Scan for the cell matching the given text and deliver its (X, Y) coordinate at center. 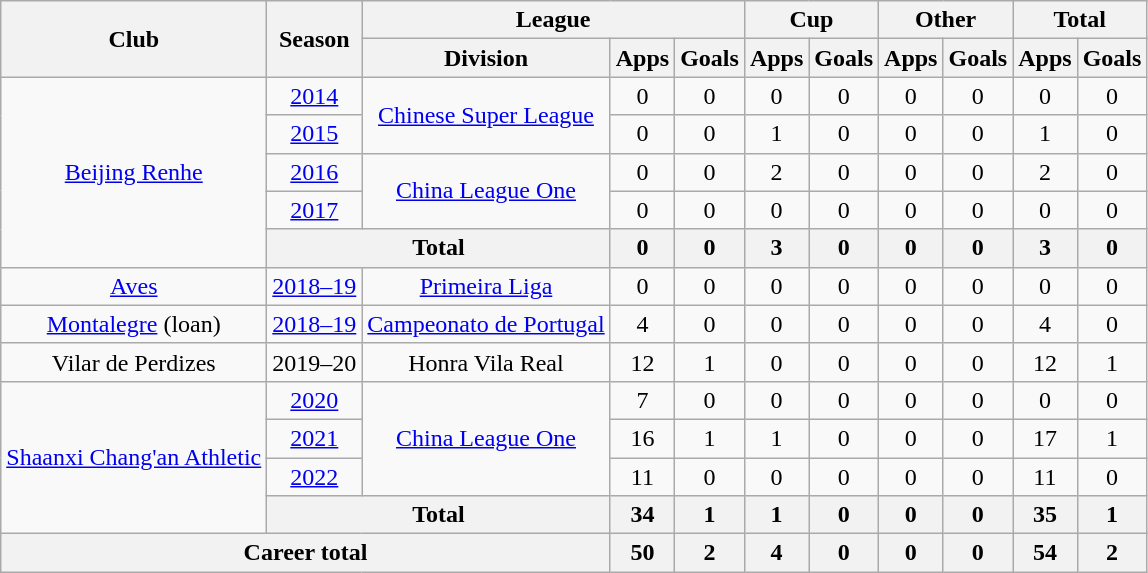
Aves (134, 286)
2020 (314, 400)
Primeira Liga (486, 286)
Chinese Super League (486, 115)
2017 (314, 210)
2015 (314, 134)
Montalegre (loan) (134, 324)
34 (642, 515)
2014 (314, 96)
League (554, 20)
Cup (811, 20)
2016 (314, 172)
Honra Vila Real (486, 362)
35 (1045, 515)
2021 (314, 438)
Career total (306, 553)
16 (642, 438)
17 (1045, 438)
Other (946, 20)
Club (134, 39)
Campeonato de Portugal (486, 324)
Vilar de Perdizes (134, 362)
54 (1045, 553)
7 (642, 400)
50 (642, 553)
Season (314, 39)
Shaanxi Chang'an Athletic (134, 457)
Beijing Renhe (134, 172)
2019–20 (314, 362)
Division (486, 58)
2022 (314, 477)
